Locate the cell with the specified text and output its [x, y] center coordinate. 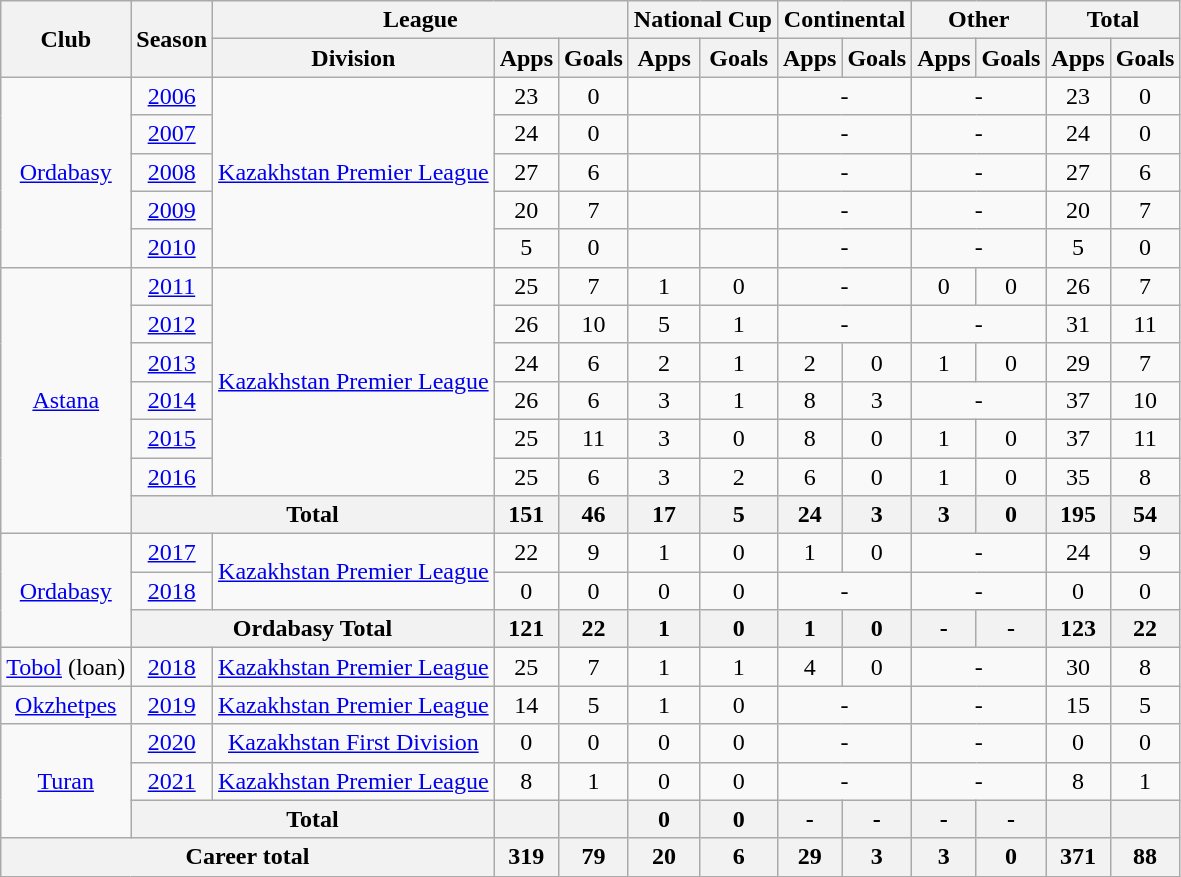
121 [526, 629]
2016 [172, 477]
Astana [66, 400]
Continental [844, 20]
2008 [172, 172]
Okzhetpes [66, 705]
2012 [172, 324]
Turan [66, 781]
2010 [172, 248]
2019 [172, 705]
Club [66, 39]
151 [526, 515]
Kazakhstan First Division [354, 743]
88 [1145, 857]
2017 [172, 553]
46 [594, 515]
2020 [172, 743]
79 [594, 857]
14 [526, 705]
17 [664, 515]
371 [1078, 857]
2011 [172, 286]
Season [172, 39]
123 [1078, 629]
Ordabasy Total [312, 629]
2006 [172, 96]
Career total [248, 857]
Other [979, 20]
15 [1078, 705]
Division [354, 58]
319 [526, 857]
League [421, 20]
2014 [172, 400]
2009 [172, 210]
54 [1145, 515]
31 [1078, 324]
35 [1078, 477]
2013 [172, 362]
30 [1078, 667]
4 [809, 667]
195 [1078, 515]
2007 [172, 134]
Tobol (loan) [66, 667]
2015 [172, 438]
2021 [172, 781]
National Cup [702, 20]
